Find where the given text appears and provide that cell's center as (X, Y) coordinate. 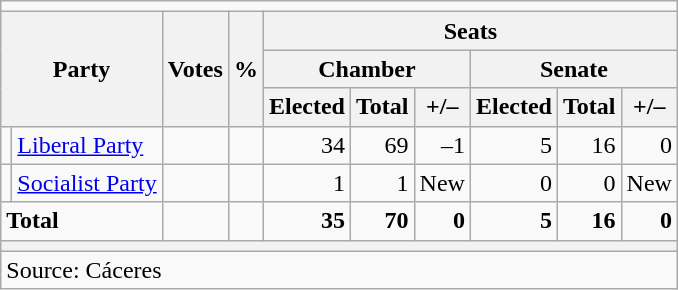
–1 (442, 145)
Party (82, 69)
Liberal Party (87, 145)
% (246, 69)
Source: Cáceres (340, 270)
Senate (574, 69)
34 (306, 145)
35 (306, 221)
Socialist Party (87, 183)
Chamber (366, 69)
69 (383, 145)
Votes (195, 69)
70 (383, 221)
Seats (470, 31)
